For the text-containing cell, return its midpoint in [x, y] coordinate format. 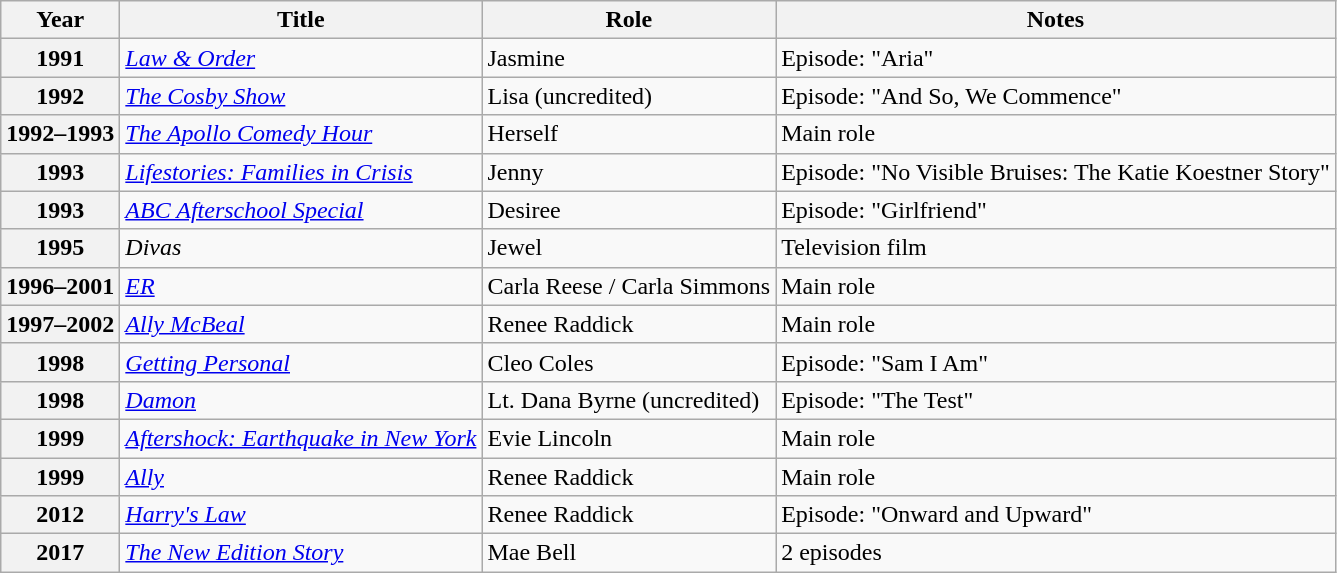
Title [301, 20]
Episode: "And So, We Commence" [1056, 96]
2012 [60, 515]
Damon [301, 400]
Mae Bell [629, 553]
Ally [301, 477]
Lifestories: Families in Crisis [301, 172]
1992 [60, 96]
Getting Personal [301, 362]
1991 [60, 58]
1997–2002 [60, 324]
Herself [629, 134]
Divas [301, 248]
Episode: "Girlfriend" [1056, 210]
Jasmine [629, 58]
Episode: "Onward and Upward" [1056, 515]
Role [629, 20]
Jenny [629, 172]
Carla Reese / Carla Simmons [629, 286]
Cleo Coles [629, 362]
Desiree [629, 210]
The New Edition Story [301, 553]
ABC Afterschool Special [301, 210]
Evie Lincoln [629, 438]
1996–2001 [60, 286]
Lisa (uncredited) [629, 96]
Episode: "The Test" [1056, 400]
ER [301, 286]
1992–1993 [60, 134]
Episode: "Aria" [1056, 58]
Ally McBeal [301, 324]
Television film [1056, 248]
Episode: "No Visible Bruises: The Katie Koestner Story" [1056, 172]
Jewel [629, 248]
Notes [1056, 20]
2017 [60, 553]
The Cosby Show [301, 96]
The Apollo Comedy Hour [301, 134]
Aftershock: Earthquake in New York [301, 438]
Lt. Dana Byrne (uncredited) [629, 400]
Harry's Law [301, 515]
2 episodes [1056, 553]
1995 [60, 248]
Law & Order [301, 58]
Year [60, 20]
Episode: "Sam I Am" [1056, 362]
